Capture the cell that displays the provided text and extract its (x, y) central coordinate. 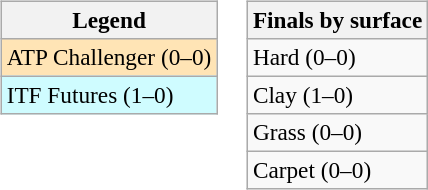
Carpet (0–0) (337, 171)
ITF Futures (1–0) (108, 95)
ATP Challenger (0–0) (108, 57)
Clay (1–0) (337, 95)
Hard (0–0) (337, 57)
Grass (0–0) (337, 133)
Legend (108, 20)
Finals by surface (337, 20)
